Provide the [X, Y] coordinate of the cell's center where the given text is located.  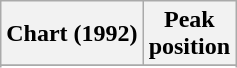
Peakposition [189, 34]
Chart (1992) [72, 34]
